From the cell containing the given text, extract its center point as [x, y] coordinate. 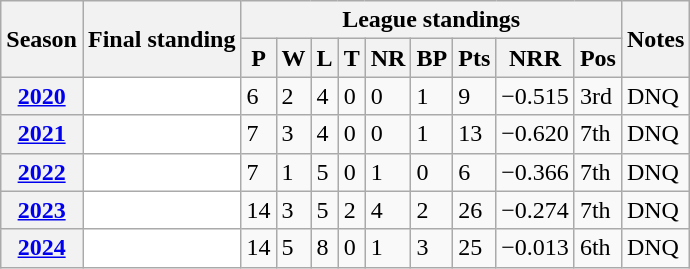
T [352, 58]
L [324, 58]
P [258, 58]
Final standing [161, 39]
2023 [42, 210]
Pts [474, 58]
−0.274 [536, 210]
6th [598, 248]
Notes [655, 39]
NR [388, 58]
2020 [42, 96]
2021 [42, 134]
9 [474, 96]
W [294, 58]
−0.013 [536, 248]
NRR [536, 58]
Season [42, 39]
8 [324, 248]
−0.620 [536, 134]
League standings [431, 20]
2022 [42, 172]
3rd [598, 96]
25 [474, 248]
13 [474, 134]
−0.366 [536, 172]
2024 [42, 248]
26 [474, 210]
−0.515 [536, 96]
Pos [598, 58]
BP [432, 58]
